Output the [X, Y] coordinate of the center of the cell containing the given text.  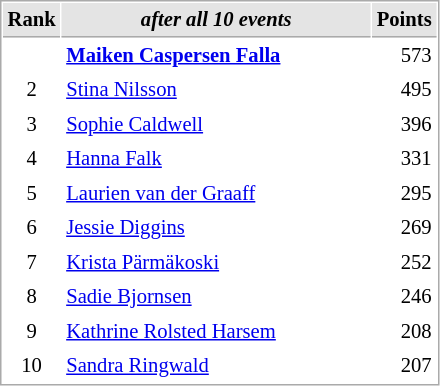
Hanna Falk [216, 158]
7 [32, 262]
Maiken Caspersen Falla [216, 56]
4 [32, 158]
Sophie Caldwell [216, 124]
8 [32, 296]
3 [32, 124]
9 [32, 332]
Jessie Diggins [216, 228]
269 [404, 228]
Laurien van der Graaff [216, 194]
295 [404, 194]
331 [404, 158]
Sadie Bjornsen [216, 296]
2 [32, 90]
Krista Pärmäkoski [216, 262]
Rank [32, 20]
5 [32, 194]
208 [404, 332]
10 [32, 366]
Points [404, 20]
Sandra Ringwald [216, 366]
495 [404, 90]
573 [404, 56]
252 [404, 262]
after all 10 events [216, 20]
6 [32, 228]
Stina Nilsson [216, 90]
396 [404, 124]
Kathrine Rolsted Harsem [216, 332]
207 [404, 366]
246 [404, 296]
